Search for the cell housing the specified text and yield its (X, Y) center coordinate. 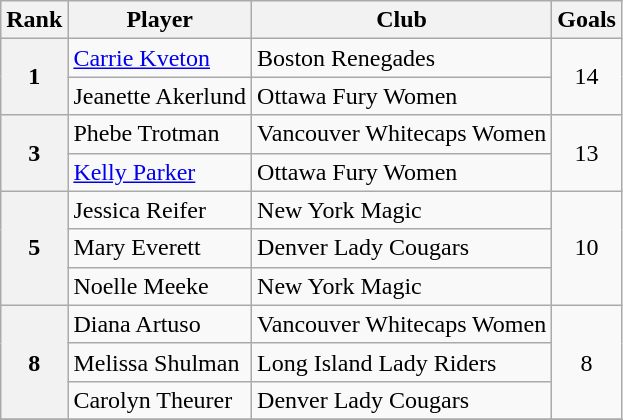
Phebe Trotman (160, 134)
Diana Artuso (160, 324)
Club (402, 20)
5 (34, 248)
Boston Renegades (402, 58)
1 (34, 77)
Melissa Shulman (160, 362)
13 (587, 153)
14 (587, 77)
Player (160, 20)
3 (34, 153)
Carrie Kveton (160, 58)
Kelly Parker (160, 172)
Jeanette Akerlund (160, 96)
Goals (587, 20)
Noelle Meeke (160, 286)
Mary Everett (160, 248)
Long Island Lady Riders (402, 362)
Rank (34, 20)
Carolyn Theurer (160, 400)
10 (587, 248)
Jessica Reifer (160, 210)
